For the text-containing cell, return its midpoint in [x, y] coordinate format. 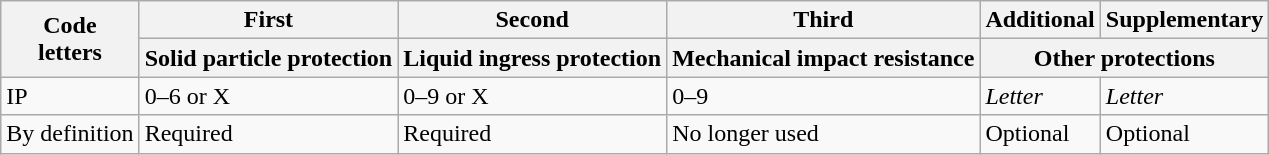
Liquid ingress protection [532, 58]
Second [532, 20]
Code letters [70, 39]
Other protections [1124, 58]
By definition [70, 134]
0–6 or X [268, 96]
0–9 or X [532, 96]
Additional [1040, 20]
Supplementary [1184, 20]
IP [70, 96]
0–9 [824, 96]
Third [824, 20]
Mechanical impact resistance [824, 58]
Solid particle protection [268, 58]
No longer used [824, 134]
First [268, 20]
